Return the [x, y] coordinate for the center point of the cell that contains the specified text.  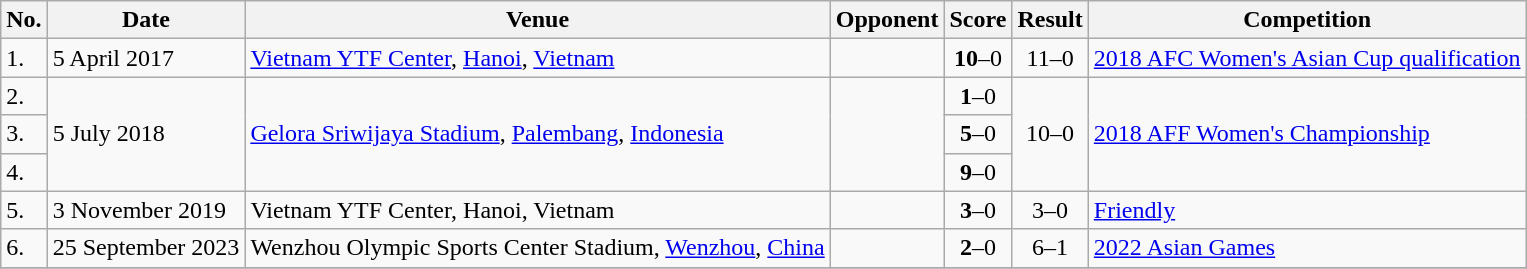
5. [24, 210]
3 November 2019 [146, 210]
Competition [1307, 20]
Score [978, 20]
Date [146, 20]
4. [24, 172]
Result [1050, 20]
1–0 [978, 96]
2–0 [978, 248]
5 April 2017 [146, 58]
11–0 [1050, 58]
1. [24, 58]
Gelora Sriwijaya Stadium, Palembang, Indonesia [538, 134]
6–1 [1050, 248]
2018 AFC Women's Asian Cup qualification [1307, 58]
3. [24, 134]
Wenzhou Olympic Sports Center Stadium, Wenzhou, China [538, 248]
9–0 [978, 172]
No. [24, 20]
Venue [538, 20]
Friendly [1307, 210]
6. [24, 248]
2022 Asian Games [1307, 248]
5 July 2018 [146, 134]
2018 AFF Women's Championship [1307, 134]
2. [24, 96]
5–0 [978, 134]
25 September 2023 [146, 248]
Opponent [887, 20]
